Capture the cell that displays the provided text and extract its (X, Y) central coordinate. 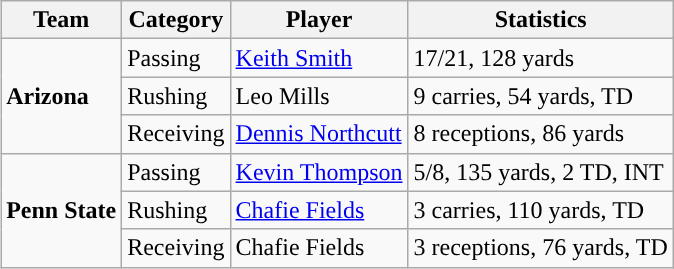
17/21, 128 yards (540, 58)
Team (62, 20)
Arizona (62, 96)
5/8, 135 yards, 2 TD, INT (540, 172)
Leo Mills (319, 96)
Dennis Northcutt (319, 134)
3 carries, 110 yards, TD (540, 210)
8 receptions, 86 yards (540, 134)
Kevin Thompson (319, 172)
9 carries, 54 yards, TD (540, 96)
3 receptions, 76 yards, TD (540, 248)
Category (176, 20)
Penn State (62, 210)
Statistics (540, 20)
Player (319, 20)
Keith Smith (319, 58)
